Scan for the cell matching the given text and deliver its [X, Y] coordinate at center. 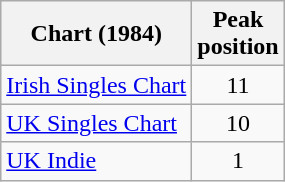
UK Indie [96, 161]
Chart (1984) [96, 34]
1 [238, 161]
10 [238, 123]
11 [238, 85]
Peakposition [238, 34]
Irish Singles Chart [96, 85]
UK Singles Chart [96, 123]
